From the cell containing the given text, extract its center point as [X, Y] coordinate. 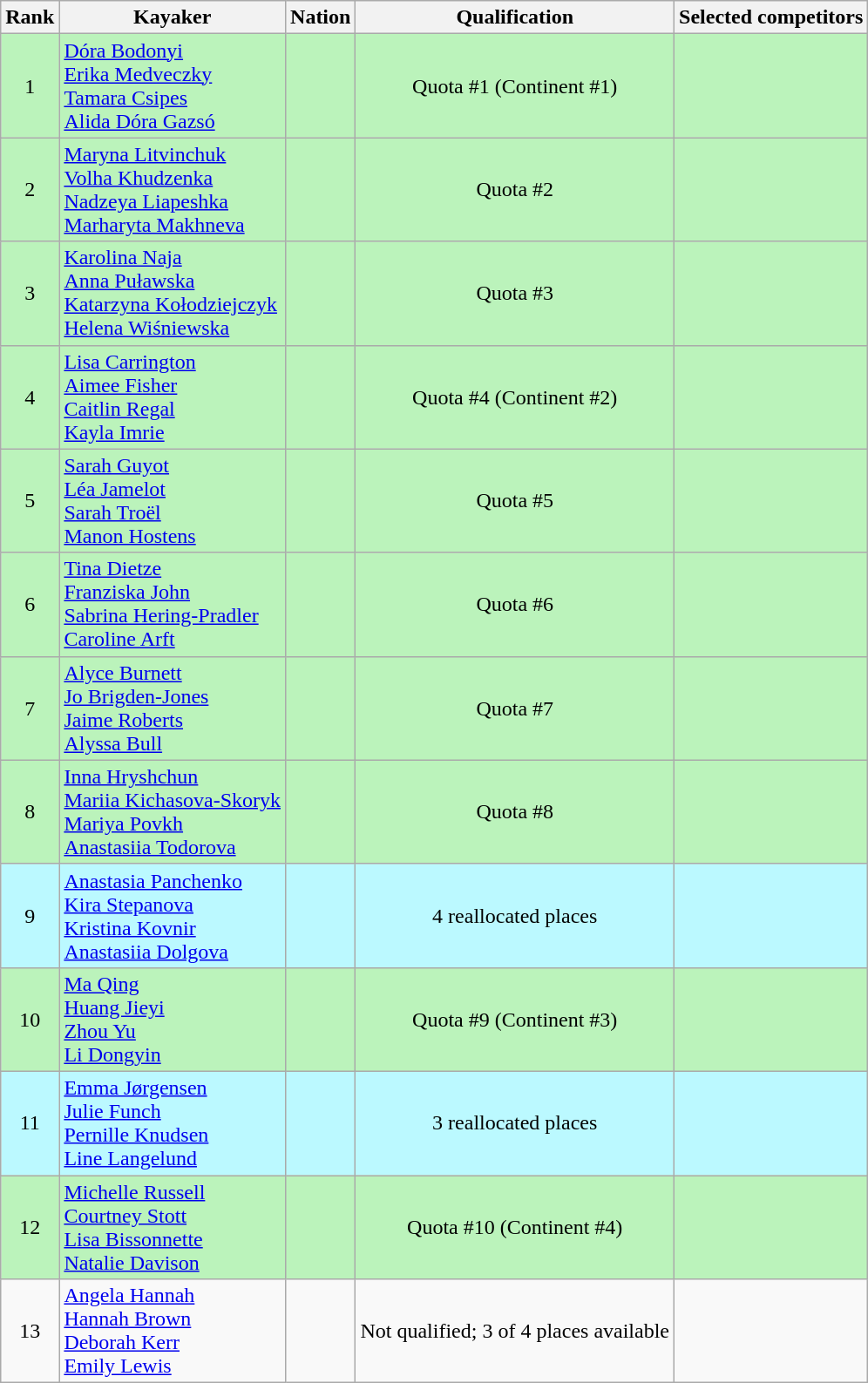
Alyce BurnettJo Brigden-JonesJaime RobertsAlyssa Bull [173, 708]
Quota #8 [515, 812]
1 [30, 85]
Quota #7 [515, 708]
12 [30, 1227]
Quota #5 [515, 500]
3 [30, 293]
Quota #2 [515, 190]
10 [30, 1020]
6 [30, 605]
Quota #3 [515, 293]
Qualification [515, 17]
8 [30, 812]
Quota #4 (Continent #2) [515, 397]
Quota #1 (Continent #1) [515, 85]
Lisa CarringtonAimee FisherCaitlin RegalKayla Imrie [173, 397]
Rank [30, 17]
Kayaker [173, 17]
Quota #6 [515, 605]
Maryna LitvinchukVolha KhudzenkaNadzeya LiapeshkaMarharyta Makhneva [173, 190]
Sarah GuyotLéa JamelotSarah TroëlManon Hostens [173, 500]
Nation [321, 17]
4 [30, 397]
Ma QingHuang JieyiZhou YuLi Dongyin [173, 1020]
Quota #9 (Continent #3) [515, 1020]
Karolina NajaAnna PuławskaKatarzyna KołodziejczykHelena Wiśniewska [173, 293]
4 reallocated places [515, 915]
3 reallocated places [515, 1122]
Quota #10 (Continent #4) [515, 1227]
Michelle RussellCourtney StottLisa BissonnetteNatalie Davison [173, 1227]
Inna HryshchunMariia Kichasova-SkorykMariya PovkhAnastasiia Todorova [173, 812]
Tina DietzeFranziska JohnSabrina Hering-PradlerCaroline Arft [173, 605]
9 [30, 915]
Anastasia PanchenkoKira StepanovaKristina KovnirAnastasiia Dolgova [173, 915]
Angela HannahHannah BrownDeborah KerrEmily Lewis [173, 1332]
Selected competitors [771, 17]
7 [30, 708]
2 [30, 190]
Not qualified; 3 of 4 places available [515, 1332]
13 [30, 1332]
Emma JørgensenJulie FunchPernille KnudsenLine Langelund [173, 1122]
Dóra BodonyiErika MedveczkyTamara CsipesAlida Dóra Gazsó [173, 85]
5 [30, 500]
11 [30, 1122]
